Return [x, y] of the center of cell containing provided text 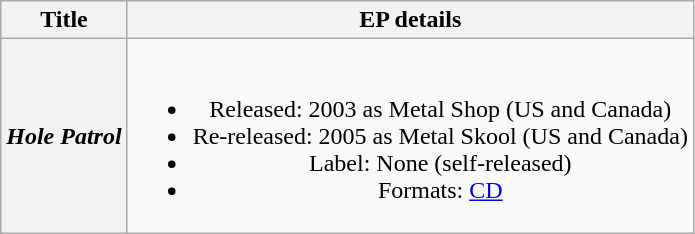
Released: 2003 as Metal Shop (US and Canada)Re-released: 2005 as Metal Skool (US and Canada)Label: None (self-released)Formats: CD [410, 136]
Title [64, 20]
EP details [410, 20]
Hole Patrol [64, 136]
